Find where the given text appears and provide that cell's center as [x, y] coordinate. 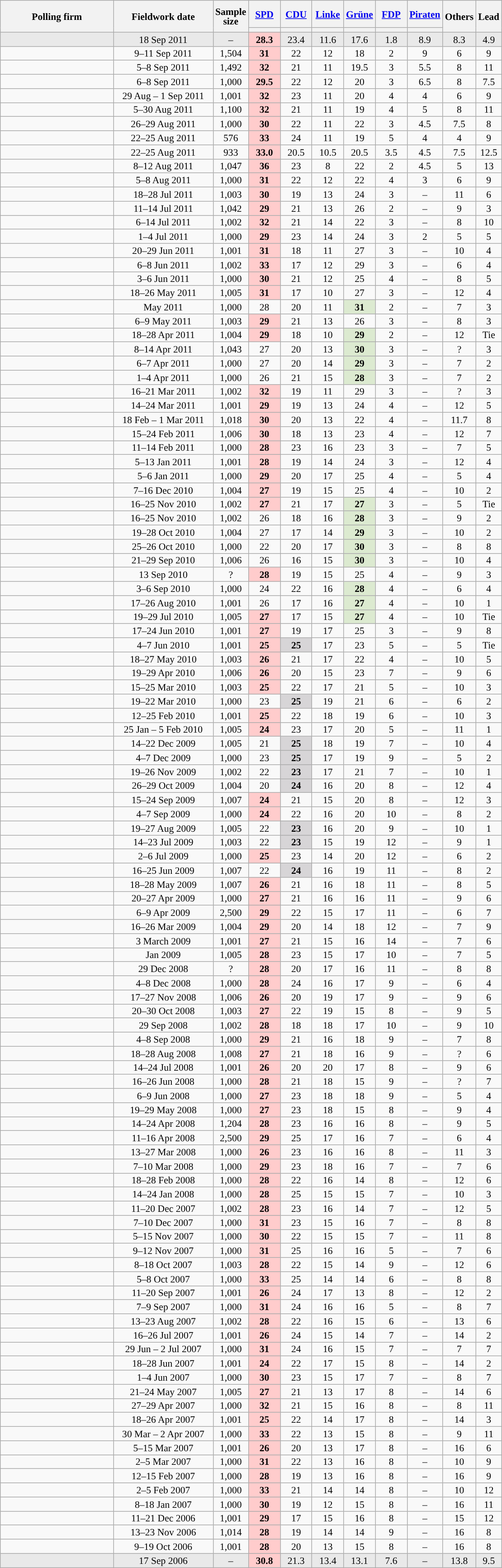
1,008 [231, 1053]
11.6 [328, 39]
4–7 Jun 2010 [163, 645]
4–7 Dec 2009 [163, 758]
8.3 [459, 39]
11–20 Sep 2007 [163, 1292]
9–19 Oct 2006 [163, 1547]
30.8 [264, 1560]
19–27 Aug 2009 [163, 828]
11–21 Dec 2006 [163, 1518]
4–7 Sep 2009 [163, 814]
25 Jan – 5 Feb 2010 [163, 729]
9–11 Sep 2011 [163, 53]
11–16 Apr 2008 [163, 1138]
16–26 Mar 2009 [163, 927]
6–8 Jun 2011 [163, 264]
13.4 [328, 1560]
15–24 Sep 2009 [163, 800]
Polling firm [57, 16]
13.8 [459, 1560]
6–9 Apr 2009 [163, 912]
6–8 Sep 2011 [163, 81]
27–29 Apr 2007 [163, 1406]
17 Sep 2006 [163, 1560]
1–4 Jul 2011 [163, 236]
29 Sep 2008 [163, 1025]
18–26 Apr 2007 [163, 1420]
19–29 Jul 2010 [163, 616]
18–28 May 2009 [163, 884]
14–22 Dec 2009 [163, 744]
3 March 2009 [163, 940]
1–4 Jun 2007 [163, 1377]
5–6 Jan 2011 [163, 476]
8–14 Apr 2011 [163, 349]
30 Mar – 2 Apr 2007 [163, 1434]
23.4 [296, 39]
13–27 Mar 2008 [163, 1152]
18–28 Aug 2008 [163, 1053]
18 Sep 2011 [163, 39]
11–14 Jul 2011 [163, 208]
18–28 Jun 2007 [163, 1363]
29 Aug – 1 Sep 2011 [163, 96]
14–23 Jul 2009 [163, 842]
19–22 Mar 2010 [163, 701]
28.3 [264, 39]
14–24 Apr 2008 [163, 1124]
3–6 Jun 2011 [163, 279]
1–4 Apr 2011 [163, 377]
1,492 [231, 68]
16–26 Jun 2008 [163, 1082]
Lead [488, 16]
9.5 [488, 1560]
7–10 Mar 2008 [163, 1166]
15–24 Feb 2011 [163, 434]
26–29 Oct 2009 [163, 786]
16–21 Mar 2011 [163, 391]
19–29 Apr 2010 [163, 673]
2–6 Jul 2009 [163, 856]
7–16 Dec 2010 [163, 490]
Grüne [360, 14]
4–8 Sep 2008 [163, 1039]
2–5 Mar 2007 [163, 1462]
25–26 Oct 2010 [163, 547]
5–13 Jan 2011 [163, 462]
10.5 [328, 152]
29.5 [264, 81]
16–26 Jul 2007 [163, 1335]
18–28 Apr 2011 [163, 335]
SPD [264, 14]
6–7 Apr 2011 [163, 363]
13–23 Nov 2006 [163, 1532]
11.7 [459, 420]
7–10 Dec 2007 [163, 1223]
12.5 [488, 152]
18–26 May 2011 [163, 293]
CDU [296, 14]
Piraten [425, 14]
14–24 Jul 2008 [163, 1067]
29 Jun – 2 Jul 2007 [163, 1349]
Fieldwork date [163, 16]
18–27 May 2010 [163, 659]
8–18 Oct 2007 [163, 1264]
5–30 Aug 2011 [163, 110]
1,014 [231, 1532]
14–24 Jan 2008 [163, 1195]
19–29 May 2008 [163, 1110]
11–20 Dec 2007 [163, 1208]
3.5 [391, 152]
18–28 Feb 2008 [163, 1180]
21–24 May 2007 [163, 1391]
8–18 Jan 2007 [163, 1504]
Others [459, 16]
12–15 Feb 2007 [163, 1476]
13.1 [360, 1560]
933 [231, 152]
6–9 May 2011 [163, 321]
8.9 [425, 39]
7–9 Sep 2007 [163, 1307]
21.3 [296, 1560]
Linke [328, 14]
33.0 [264, 152]
6.5 [425, 81]
3–6 Sep 2010 [163, 588]
1,043 [231, 349]
19–26 Nov 2009 [163, 772]
17–24 Jun 2010 [163, 631]
18–28 Jul 2011 [163, 195]
11–14 Feb 2011 [163, 448]
5–8 Aug 2011 [163, 180]
6–14 Jul 2011 [163, 223]
2–5 Feb 2007 [163, 1490]
Jan 2009 [163, 955]
18 Feb – 1 Mar 2011 [163, 420]
20–29 Jun 2011 [163, 251]
5–8 Oct 2007 [163, 1279]
Samplesize [231, 16]
21–29 Sep 2010 [163, 560]
17.6 [360, 39]
6–9 Jun 2008 [163, 1096]
4–8 Dec 2008 [163, 983]
8–12 Aug 2011 [163, 166]
7.6 [391, 1560]
1,204 [231, 1124]
576 [231, 138]
17–27 Nov 2008 [163, 997]
5–15 Nov 2007 [163, 1236]
19.5 [360, 68]
9–12 Nov 2007 [163, 1251]
29 Dec 2008 [163, 969]
12–25 Feb 2010 [163, 715]
26–29 Aug 2011 [163, 124]
May 2011 [163, 307]
5–8 Sep 2011 [163, 68]
36 [264, 166]
13–23 Aug 2007 [163, 1321]
1,100 [231, 110]
1,018 [231, 420]
5–15 Mar 2007 [163, 1448]
20–30 Oct 2008 [163, 1011]
20–27 Apr 2009 [163, 899]
5.5 [425, 68]
1,504 [231, 53]
17–26 Aug 2010 [163, 603]
15–25 Mar 2010 [163, 687]
1,042 [231, 208]
16–25 Jun 2009 [163, 871]
FDP [391, 14]
1,047 [231, 166]
4.9 [488, 39]
19–28 Oct 2010 [163, 532]
1.8 [391, 39]
13 Sep 2010 [163, 575]
14–24 Mar 2011 [163, 405]
